Pinpoint the cell where the given text exists, returning its (X, Y) midpoint coordinate. 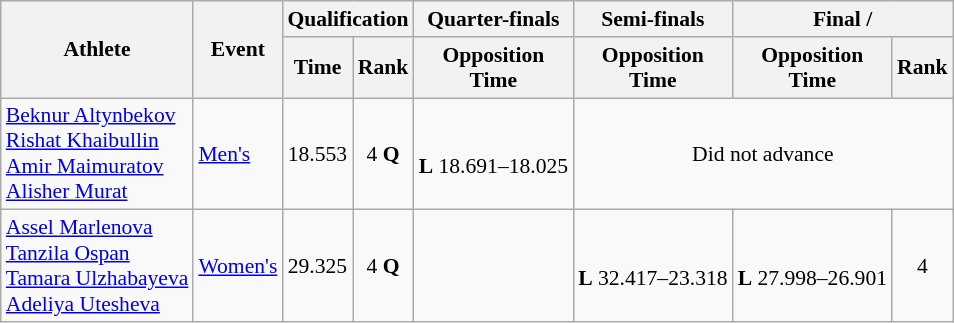
Men's (238, 154)
L 32.417–23.318 (652, 266)
Event (238, 50)
Women's (238, 266)
Time (317, 68)
L 27.998–26.901 (812, 266)
Assel MarlenovaTanzila OspanTamara UlzhabayevaAdeliya Utesheva (98, 266)
Beknur AltynbekovRishat KhaibullinAmir MaimuratovAlisher Murat (98, 154)
Semi-finals (652, 19)
Did not advance (762, 154)
Quarter-finals (494, 19)
29.325 (317, 266)
Final / (843, 19)
4 (922, 266)
L 18.691–18.025 (494, 154)
18.553 (317, 154)
Athlete (98, 50)
Qualification (348, 19)
